Identify which cell holds the provided text, then report its [X, Y] central coordinate. 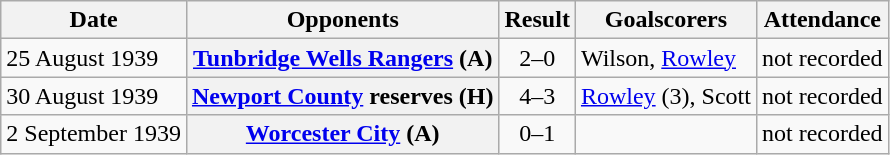
0–1 [537, 134]
4–3 [537, 96]
Newport County reserves (H) [342, 96]
Tunbridge Wells Rangers (A) [342, 58]
Rowley (3), Scott [666, 96]
Worcester City (A) [342, 134]
30 August 1939 [94, 96]
Result [537, 20]
25 August 1939 [94, 58]
Date [94, 20]
Attendance [822, 20]
Wilson, Rowley [666, 58]
2 September 1939 [94, 134]
Goalscorers [666, 20]
Opponents [342, 20]
2–0 [537, 58]
